Provide the [X, Y] coordinate of the cell's center where the given text is located.  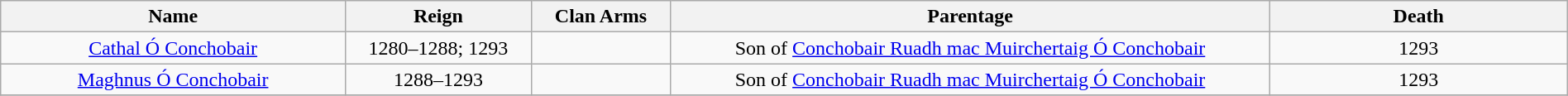
Maghnus Ó Conchobair [174, 79]
Clan Arms [600, 17]
Reign [438, 17]
1280–1288; 1293 [438, 48]
Death [1418, 17]
1288–1293 [438, 79]
Name [174, 17]
Cathal Ó Conchobair [174, 48]
Parentage [971, 17]
